Detect which cell encompasses the target text, then output its (x, y) center coordinate. 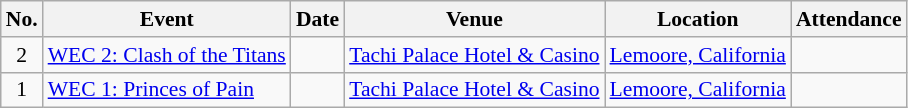
1 (22, 90)
Venue (474, 19)
WEC 2: Clash of the Titans (167, 55)
Attendance (849, 19)
No. (22, 19)
Date (318, 19)
2 (22, 55)
Event (167, 19)
Location (698, 19)
WEC 1: Princes of Pain (167, 90)
